Determine the [x, y] coordinate at the center of the cell enclosing the given text.  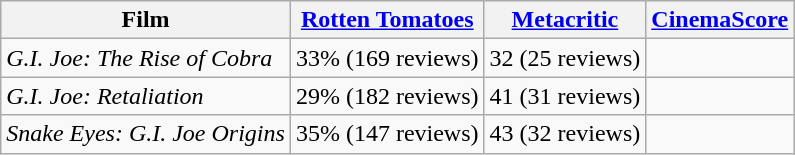
G.I. Joe: The Rise of Cobra [146, 58]
29% (182 reviews) [387, 96]
CinemaScore [720, 20]
Metacritic [565, 20]
Snake Eyes: G.I. Joe Origins [146, 134]
43 (32 reviews) [565, 134]
33% (169 reviews) [387, 58]
32 (25 reviews) [565, 58]
Rotten Tomatoes [387, 20]
Film [146, 20]
35% (147 reviews) [387, 134]
41 (31 reviews) [565, 96]
G.I. Joe: Retaliation [146, 96]
